Scan for the cell matching the given text and deliver its [X, Y] coordinate at center. 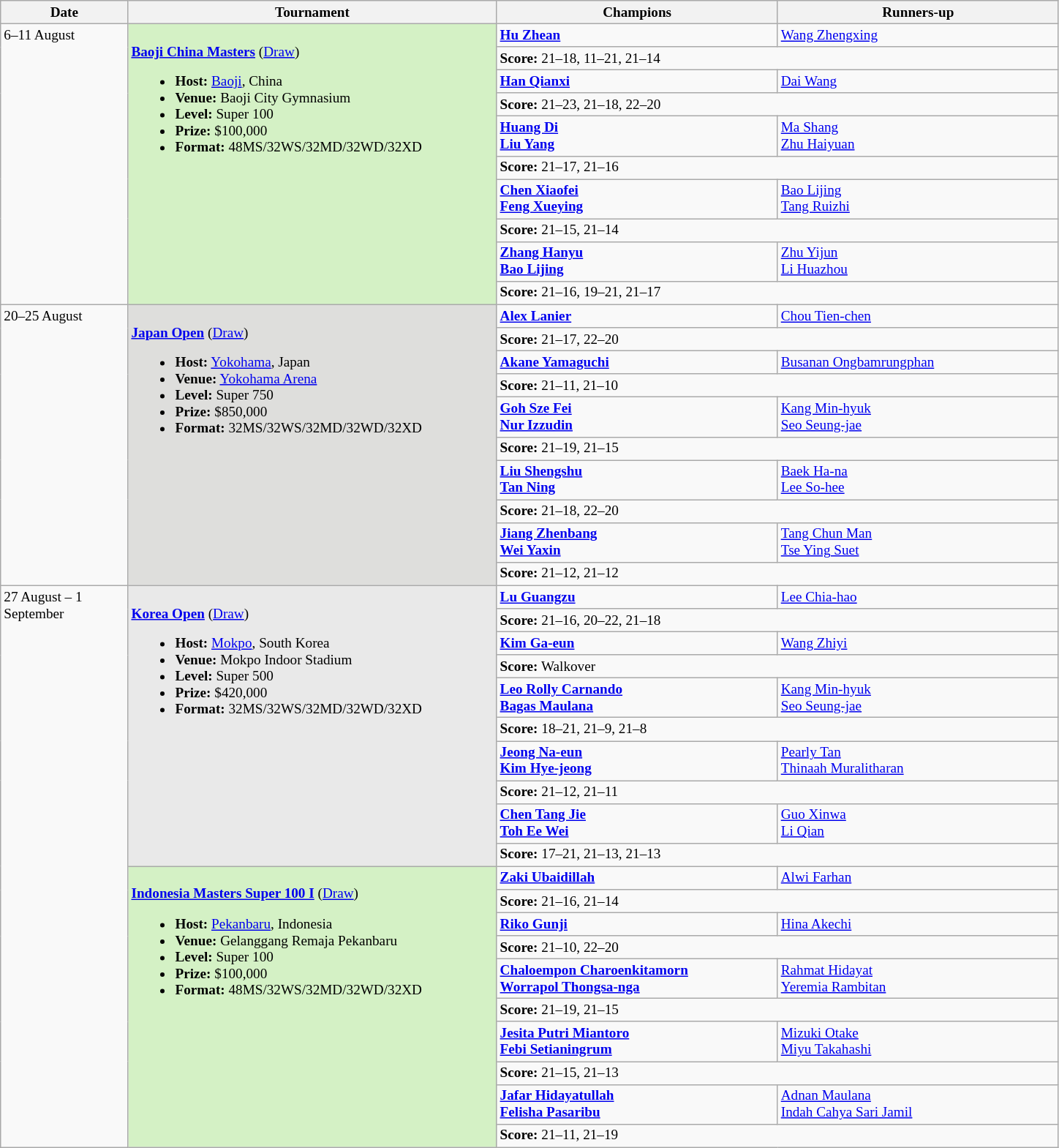
Adnan Maulana Indah Cahya Sari Jamil [918, 1104]
Chou Tien-chen [918, 316]
Score: 21–15, 21–14 [777, 230]
Rahmat Hidayat Yeremia Rambitan [918, 978]
Pearly Tan Thinaah Muralitharan [918, 760]
Akane Yamaguchi [637, 362]
Score: 21–16, 21–14 [777, 901]
Score: 21–18, 22–20 [777, 511]
6–11 August [64, 164]
Guo Xinwa Li Qian [918, 823]
Liu Shengshu Tan Ning [637, 479]
Score: 21–16, 20–22, 21–18 [777, 620]
Score: 21–11, 21–10 [777, 386]
Date [64, 12]
Score: 21–10, 22–20 [777, 948]
Han Qianxi [637, 81]
Goh Sze Fei Nur Izzudin [637, 417]
Kim Ga-eun [637, 643]
Dai Wang [918, 81]
Chen Tang Jie Toh Ee Wei [637, 823]
Baek Ha-na Lee So-hee [918, 479]
Huang Di Liu Yang [637, 136]
Runners-up [918, 12]
Score: 21–17, 22–20 [777, 339]
Tournament [312, 12]
Score: 21–15, 21–13 [777, 1073]
Zhang Hanyu Bao Lijing [637, 261]
Score: 21–11, 21–19 [777, 1136]
Score: 21–16, 19–21, 21–17 [777, 293]
20–25 August [64, 445]
Score: 21–23, 21–18, 22–20 [777, 105]
Tang Chun Man Tse Ying Suet [918, 542]
Baoji China Masters (Draw)Host: Baoji, ChinaVenue: Baoji City GymnasiumLevel: Super 100Prize: $100,000Format: 48MS/32WS/32MD/32WD/32XD [312, 164]
Chaloempon Charoenkitamorn Worrapol Thongsa-nga [637, 978]
Hina Akechi [918, 924]
Jiang Zhenbang Wei Yaxin [637, 542]
Score: 17–21, 21–13, 21–13 [777, 855]
Riko Gunji [637, 924]
Wang Zhengxing [918, 35]
Leo Rolly Carnando Bagas Maulana [637, 698]
Score: 21–17, 21–16 [777, 168]
Score: 21–12, 21–12 [777, 574]
Alex Lanier [637, 316]
Jesita Putri Miantoro Febi Setianingrum [637, 1041]
Score: 21–12, 21–11 [777, 792]
Bao Lijing Tang Ruizhi [918, 199]
Lu Guangzu [637, 597]
27 August – 1 September [64, 866]
Score: Walkover [777, 667]
Mizuki Otake Miyu Takahashi [918, 1041]
Ma Shang Zhu Haiyuan [918, 136]
Champions [637, 12]
Jeong Na-eun Kim Hye-jeong [637, 760]
Wang Zhiyi [918, 643]
Alwi Farhan [918, 878]
Zaki Ubaidillah [637, 878]
Korea Open (Draw)Host: Mokpo, South KoreaVenue: Mokpo Indoor StadiumLevel: Super 500Prize: $420,000Format: 32MS/32WS/32MD/32WD/32XD [312, 726]
Zhu Yijun Li Huazhou [918, 261]
Score: 18–21, 21–9, 21–8 [777, 729]
Busanan Ongbamrungphan [918, 362]
Jafar Hidayatullah Felisha Pasaribu [637, 1104]
Score: 21–18, 11–21, 21–14 [777, 59]
Japan Open (Draw)Host: Yokohama, JapanVenue: Yokohama ArenaLevel: Super 750Prize: $850,000Format: 32MS/32WS/32MD/32WD/32XD [312, 445]
Hu Zhean [637, 35]
Lee Chia-hao [918, 597]
Chen Xiaofei Feng Xueying [637, 199]
